Provide the [X, Y] coordinate of the cell's center where the given text is located.  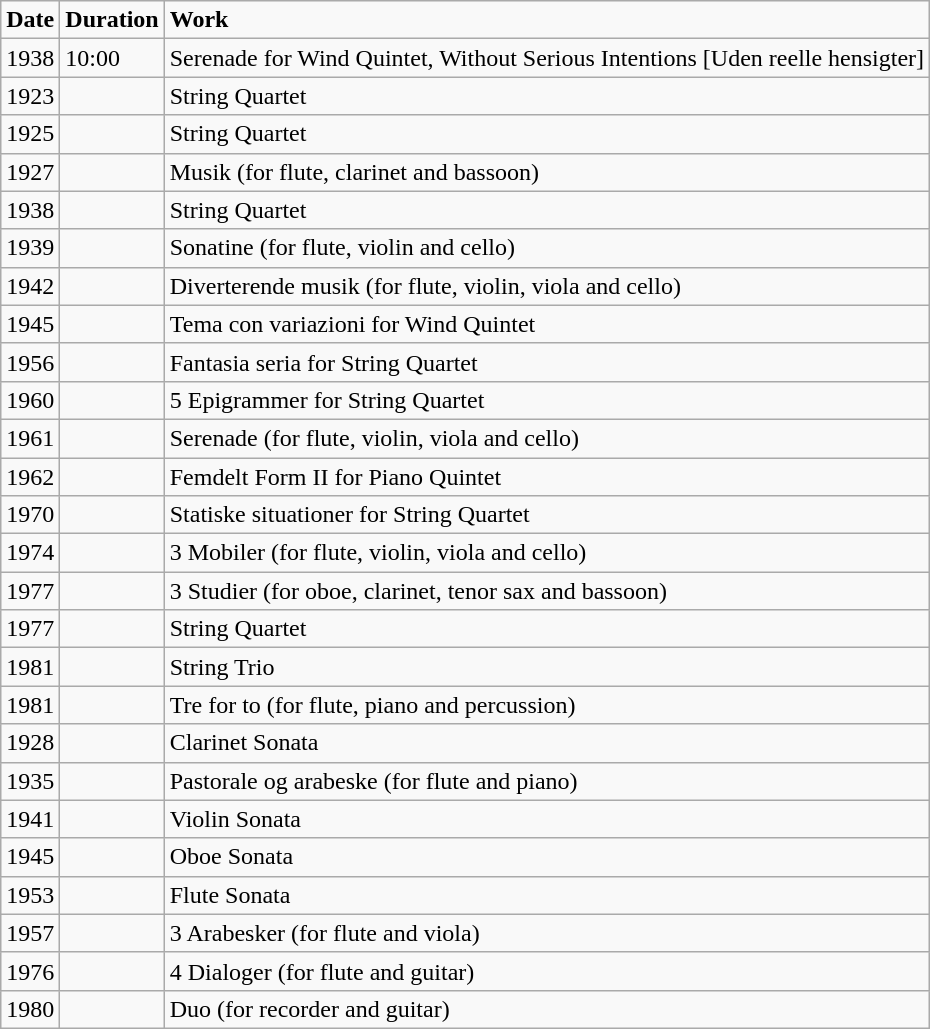
1974 [30, 553]
4 Dialoger (for flute and guitar) [546, 971]
5 Epigrammer for String Quartet [546, 400]
10:00 [112, 58]
1941 [30, 819]
Sonatine (for flute, violin and cello) [546, 248]
Work [546, 20]
Date [30, 20]
Duo (for recorder and guitar) [546, 1009]
Violin Sonata [546, 819]
1960 [30, 400]
Serenade (for flute, violin, viola and cello) [546, 438]
Tre for to (for flute, piano and percussion) [546, 705]
Tema con variazioni for Wind Quintet [546, 324]
1939 [30, 248]
Femdelt Form II for Piano Quintet [546, 477]
1980 [30, 1009]
1928 [30, 743]
1976 [30, 971]
Diverterende musik (for flute, violin, viola and cello) [546, 286]
Musik (for flute, clarinet and bassoon) [546, 172]
3 Arabesker (for flute and viola) [546, 933]
Flute Sonata [546, 895]
1956 [30, 362]
Pastorale og arabeske (for flute and piano) [546, 781]
1925 [30, 134]
1962 [30, 477]
String Trio [546, 667]
Statiske situationer for String Quartet [546, 515]
1953 [30, 895]
Duration [112, 20]
1961 [30, 438]
1927 [30, 172]
Serenade for Wind Quintet, Without Serious Intentions [Uden reelle hensigter] [546, 58]
Fantasia seria for String Quartet [546, 362]
1942 [30, 286]
3 Mobiler (for flute, violin, viola and cello) [546, 553]
1935 [30, 781]
3 Studier (for oboe, clarinet, tenor sax and bassoon) [546, 591]
1957 [30, 933]
Oboe Sonata [546, 857]
1970 [30, 515]
Clarinet Sonata [546, 743]
1923 [30, 96]
